Extract the (X, Y) coordinate from the center of the cell holding the provided text.  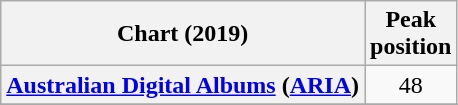
48 (411, 85)
Chart (2019) (183, 34)
Australian Digital Albums (ARIA) (183, 85)
Peakposition (411, 34)
